Return [x, y] of the center of cell containing provided text 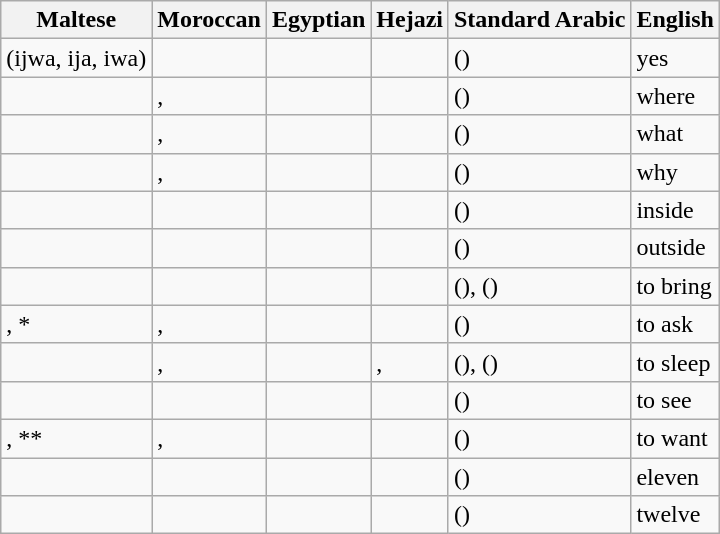
to see [675, 400]
Egyptian [318, 20]
why [675, 172]
to sleep [675, 362]
to bring [675, 286]
, ** [76, 438]
Standard Arabic [539, 20]
Maltese [76, 20]
twelve [675, 515]
outside [675, 248]
what [675, 134]
, * [76, 324]
Moroccan [210, 20]
yes [675, 58]
Hejazi [410, 20]
to ask [675, 324]
where [675, 96]
eleven [675, 477]
to want [675, 438]
(ijwa, ija, iwa) [76, 58]
inside [675, 210]
English [675, 20]
